Locate the cell with the specified text and output its [X, Y] center coordinate. 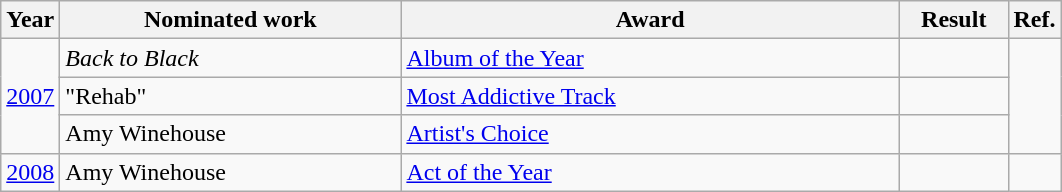
Award [650, 20]
Most Addictive Track [650, 96]
2007 [30, 96]
Ref. [1034, 20]
Back to Black [230, 58]
Nominated work [230, 20]
Act of the Year [650, 172]
Artist's Choice [650, 134]
Album of the Year [650, 58]
2008 [30, 172]
Year [30, 20]
"Rehab" [230, 96]
Result [954, 20]
